Find where the given text appears and provide that cell's center as (x, y) coordinate. 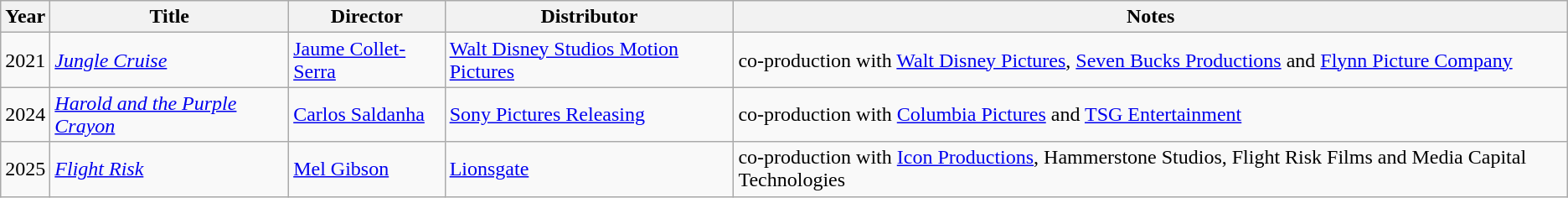
Director (367, 17)
Distributor (590, 17)
Harold and the Purple Crayon (169, 114)
co-production with Walt Disney Pictures, Seven Bucks Productions and Flynn Picture Company (1151, 60)
2025 (25, 169)
Title (169, 17)
Lionsgate (590, 169)
2021 (25, 60)
Flight Risk (169, 169)
Sony Pictures Releasing (590, 114)
Jaume Collet-Serra (367, 60)
Notes (1151, 17)
Walt Disney Studios Motion Pictures (590, 60)
Year (25, 17)
Jungle Cruise (169, 60)
2024 (25, 114)
co-production with Icon Productions, Hammerstone Studios, Flight Risk Films and Media Capital Technologies (1151, 169)
Carlos Saldanha (367, 114)
Mel Gibson (367, 169)
co-production with Columbia Pictures and TSG Entertainment (1151, 114)
